Pinpoint the cell where the given text exists, returning its [X, Y] midpoint coordinate. 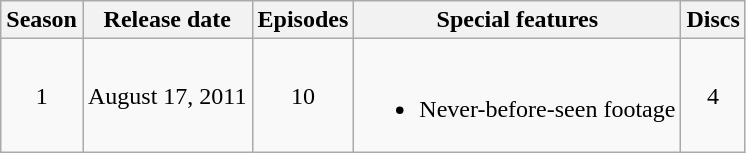
Never-before-seen footage [518, 96]
Season [42, 20]
1 [42, 96]
Release date [167, 20]
Episodes [303, 20]
4 [713, 96]
10 [303, 96]
Special features [518, 20]
August 17, 2011 [167, 96]
Discs [713, 20]
